Capture the cell that displays the provided text and extract its [X, Y] central coordinate. 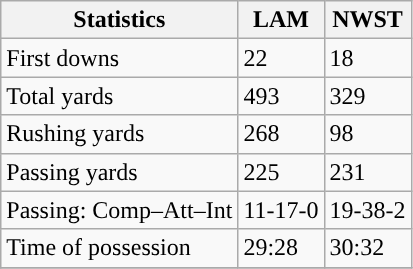
231 [368, 172]
Passing yards [120, 172]
LAM [281, 20]
30:32 [368, 248]
Total yards [120, 96]
11-17-0 [281, 210]
29:28 [281, 248]
493 [281, 96]
268 [281, 134]
19-38-2 [368, 210]
Rushing yards [120, 134]
First downs [120, 58]
225 [281, 172]
NWST [368, 20]
Time of possession [120, 248]
18 [368, 58]
98 [368, 134]
329 [368, 96]
22 [281, 58]
Passing: Comp–Att–Int [120, 210]
Statistics [120, 20]
